Scan for the cell matching the given text and deliver its (X, Y) coordinate at center. 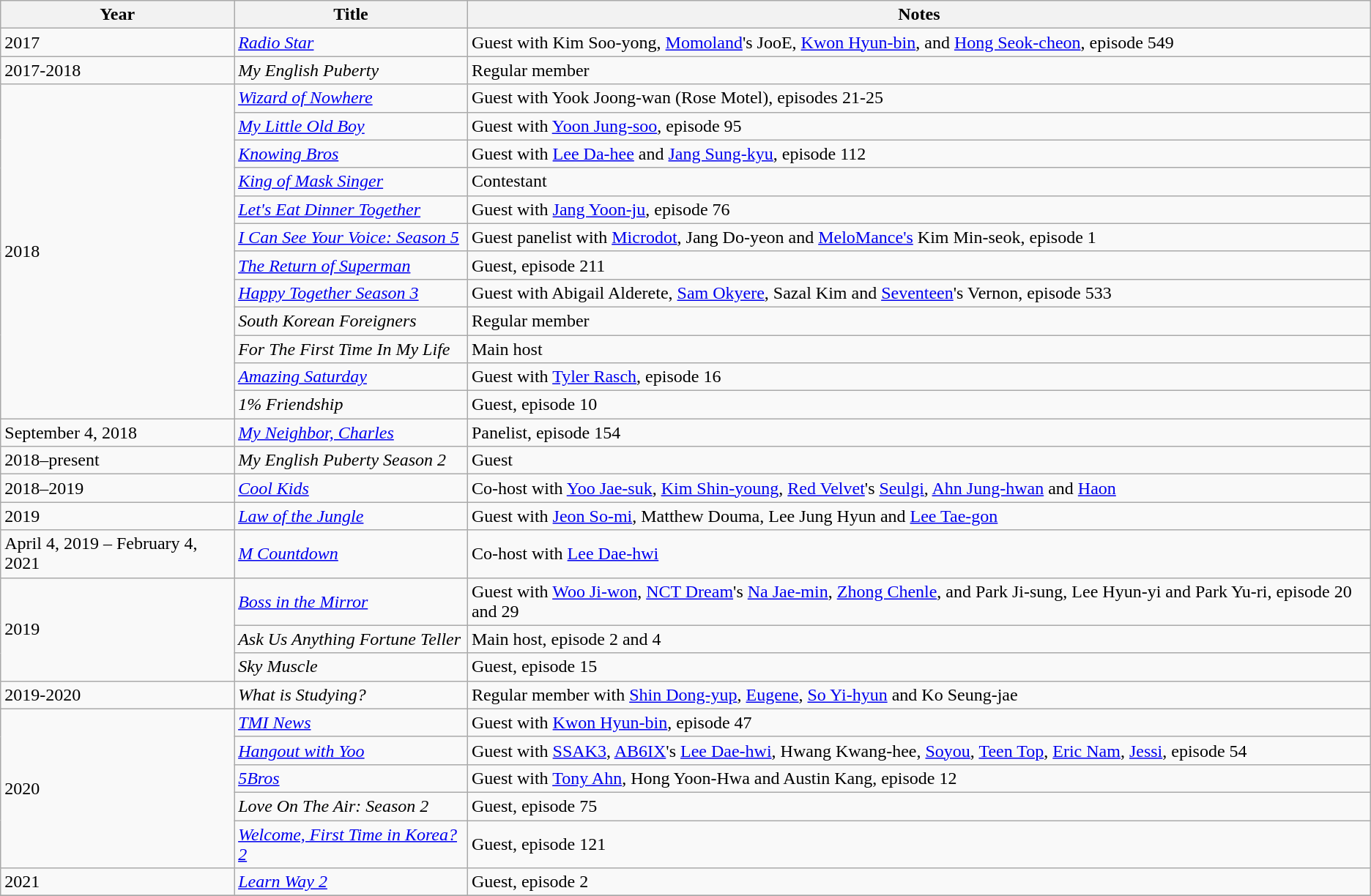
Main host, episode 2 and 4 (918, 639)
Love On The Air: Season 2 (352, 806)
My Neighbor, Charles (352, 433)
Guest with SSAK3, AB6IX's Lee Dae-hwi, Hwang Kwang-hee, Soyou, Teen Top, Eric Nam, Jessi, episode 54 (918, 750)
Cool Kids (352, 488)
1% Friendship (352, 405)
Guest, episode 2 (918, 882)
Guest with Tony Ahn, Hong Yoon-Hwa and Austin Kang, episode 12 (918, 778)
September 4, 2018 (117, 433)
The Return of Superman (352, 265)
Guest with Yoon Jung-soo, episode 95 (918, 126)
Guest, episode 75 (918, 806)
2017 (117, 42)
5Bros (352, 778)
Guest, episode 10 (918, 405)
My English Puberty (352, 70)
Main host (918, 349)
What is Studying? (352, 695)
Guest with Woo Ji-won, NCT Dream's Na Jae-min, Zhong Chenle, and Park Ji-sung, Lee Hyun-yi and Park Yu-ri, episode 20 and 29 (918, 602)
Guest, episode 15 (918, 667)
For The First Time In My Life (352, 349)
2018–2019 (117, 488)
TMI News (352, 723)
Sky Muscle (352, 667)
Year (117, 15)
Contestant (918, 182)
Guest with Kim Soo-yong, Momoland's JooE, Kwon Hyun-bin, and Hong Seok-cheon, episode 549 (918, 42)
Co-host with Lee Dae-hwi (918, 553)
2018 (117, 252)
Welcome, First Time in Korea? 2 (352, 843)
Guest, episode 211 (918, 265)
Guest with Jang Yoon-ju, episode 76 (918, 209)
King of Mask Singer (352, 182)
I Can See Your Voice: Season 5 (352, 237)
South Korean Foreigners (352, 321)
Guest with Kwon Hyun-bin, episode 47 (918, 723)
2019-2020 (117, 695)
Learn Way 2 (352, 882)
2018–present (117, 460)
Guest with Lee Da-hee and Jang Sung-kyu, episode 112 (918, 154)
Wizard of Nowhere (352, 98)
Guest (918, 460)
2021 (117, 882)
Guest with Tyler Rasch, episode 16 (918, 377)
2017-2018 (117, 70)
Panelist, episode 154 (918, 433)
Regular member with Shin Dong-yup, Eugene, So Yi-hyun and Ko Seung-jae (918, 695)
Amazing Saturday (352, 377)
Co-host with Yoo Jae-suk, Kim Shin-young, Red Velvet's Seulgi, Ahn Jung-hwan and Haon (918, 488)
Guest with Jeon So-mi, Matthew Douma, Lee Jung Hyun and Lee Tae-gon (918, 516)
My Little Old Boy (352, 126)
Happy Together Season 3 (352, 293)
My English Puberty Season 2 (352, 460)
Hangout with Yoo (352, 750)
April 4, 2019 – February 4, 2021 (117, 553)
Notes (918, 15)
Title (352, 15)
Law of the Jungle (352, 516)
Guest, episode 121 (918, 843)
Let's Eat Dinner Together (352, 209)
2020 (117, 788)
Boss in the Mirror (352, 602)
Ask Us Anything Fortune Teller (352, 639)
Guest with Abigail Alderete, Sam Okyere, Sazal Kim and Seventeen's Vernon, episode 533 (918, 293)
Guest panelist with Microdot, Jang Do-yeon and MeloMance's Kim Min-seok, episode 1 (918, 237)
Radio Star (352, 42)
Knowing Bros (352, 154)
Guest with Yook Joong-wan (Rose Motel), episodes 21-25 (918, 98)
M Countdown (352, 553)
